Find where the given text appears and provide that cell's center as [x, y] coordinate. 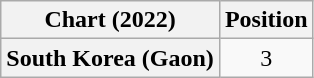
South Korea (Gaon) [110, 58]
Position [266, 20]
Chart (2022) [110, 20]
3 [266, 58]
